From the cell containing the given text, extract its center point as (x, y) coordinate. 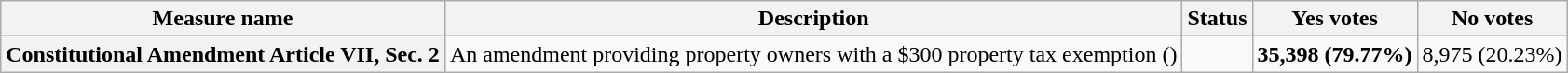
An amendment providing property owners with a $300 property tax exemption () (813, 54)
No votes (1493, 19)
Constitutional Amendment Article VII, Sec. 2 (224, 54)
Description (813, 19)
Yes votes (1334, 19)
8,975 (20.23%) (1493, 54)
Measure name (224, 19)
35,398 (79.77%) (1334, 54)
Status (1217, 19)
